Scan for the cell matching the given text and deliver its [x, y] coordinate at center. 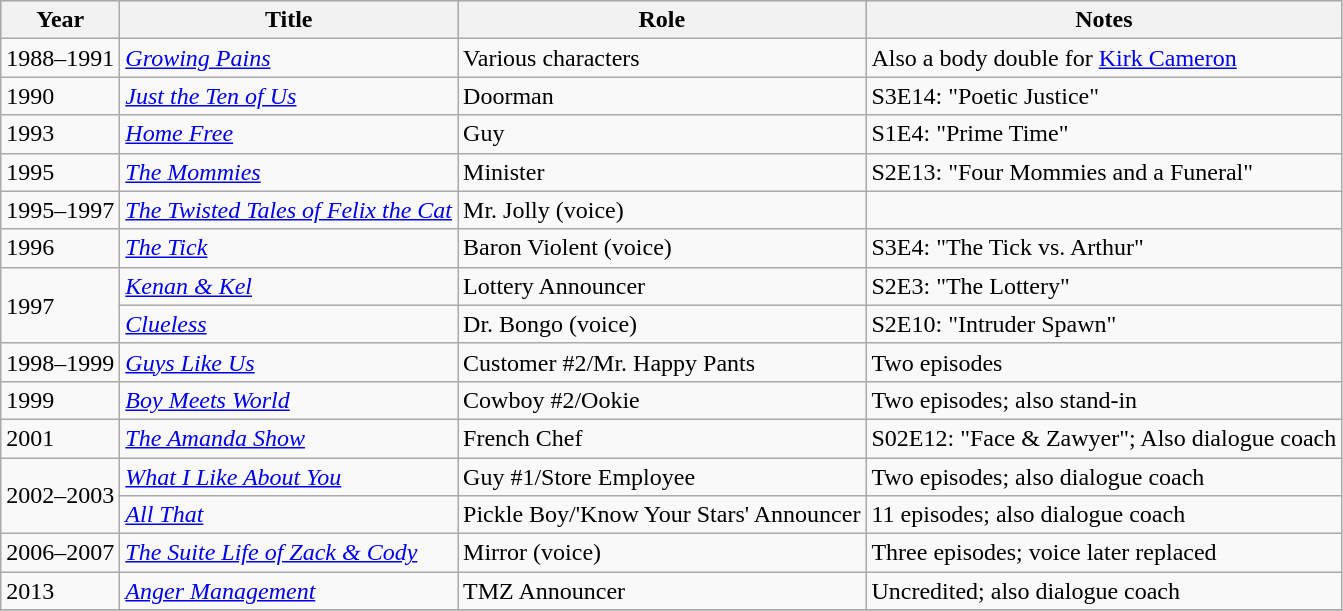
Baron Violent (voice) [662, 248]
Uncredited; also dialogue coach [1104, 591]
Mr. Jolly (voice) [662, 210]
2002–2003 [60, 496]
Pickle Boy/'Know Your Stars' Announcer [662, 515]
Growing Pains [289, 58]
1997 [60, 305]
Year [60, 20]
The Tick [289, 248]
1998–1999 [60, 362]
Two episodes; also stand-in [1104, 400]
All That [289, 515]
S02E12: "Face & Zawyer"; Also dialogue coach [1104, 438]
Guys Like Us [289, 362]
Mirror (voice) [662, 553]
2001 [60, 438]
Clueless [289, 324]
The Amanda Show [289, 438]
The Suite Life of Zack & Cody [289, 553]
Various characters [662, 58]
11 episodes; also dialogue coach [1104, 515]
Role [662, 20]
2006–2007 [60, 553]
Home Free [289, 134]
Guy #1/Store Employee [662, 477]
Guy [662, 134]
The Twisted Tales of Felix the Cat [289, 210]
Also a body double for Kirk Cameron [1104, 58]
Two episodes; also dialogue coach [1104, 477]
Cowboy #2/Ookie [662, 400]
1993 [60, 134]
Customer #2/Mr. Happy Pants [662, 362]
1988–1991 [60, 58]
1996 [60, 248]
2013 [60, 591]
Kenan & Kel [289, 286]
1999 [60, 400]
Two episodes [1104, 362]
French Chef [662, 438]
What I Like About You [289, 477]
Boy Meets World [289, 400]
Doorman [662, 96]
1995–1997 [60, 210]
Dr. Bongo (voice) [662, 324]
Notes [1104, 20]
1990 [60, 96]
The Mommies [289, 172]
S2E10: "Intruder Spawn" [1104, 324]
TMZ Announcer [662, 591]
Anger Management [289, 591]
S2E3: "The Lottery" [1104, 286]
S3E4: "The Tick vs. Arthur" [1104, 248]
Title [289, 20]
Three episodes; voice later replaced [1104, 553]
Minister [662, 172]
S3E14: "Poetic Justice" [1104, 96]
Lottery Announcer [662, 286]
1995 [60, 172]
Just the Ten of Us [289, 96]
S1E4: "Prime Time" [1104, 134]
S2E13: "Four Mommies and a Funeral" [1104, 172]
